Determine the [x, y] coordinate at the center of the cell enclosing the given text.  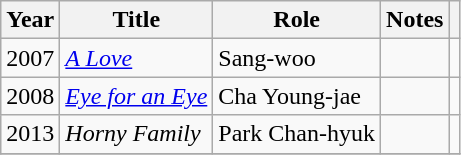
2008 [30, 96]
2007 [30, 58]
A Love [136, 58]
Horny Family [136, 134]
Notes [415, 20]
Year [30, 20]
2013 [30, 134]
Title [136, 20]
Cha Young-jae [297, 96]
Park Chan-hyuk [297, 134]
Sang-woo [297, 58]
Role [297, 20]
Eye for an Eye [136, 96]
